Return [x, y] of the center of cell containing provided text 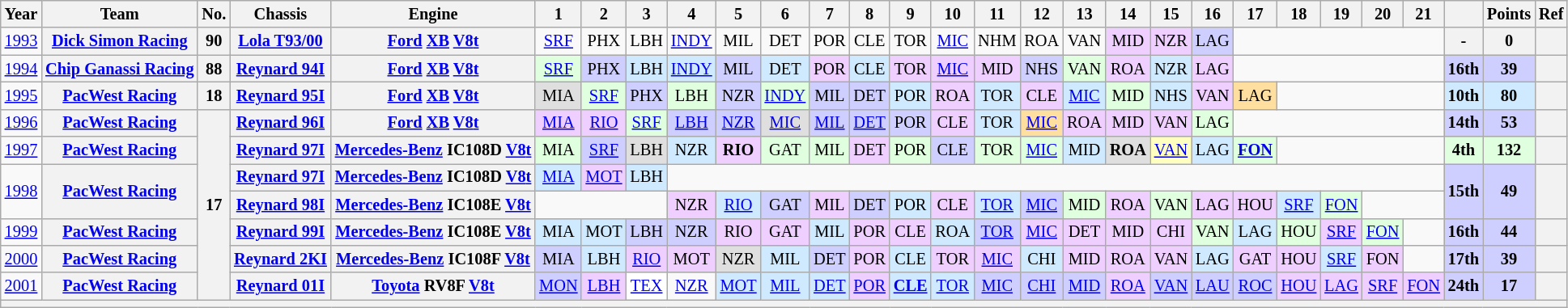
Mercedes-Benz IC108F V8t [433, 259]
2001 [21, 286]
Reynard 99I [280, 232]
8 [869, 14]
3 [646, 14]
LAU [1213, 286]
No. [214, 14]
88 [214, 69]
13 [1085, 14]
Reynard 01I [280, 286]
0 [1509, 41]
Reynard 94I [280, 69]
15 [1171, 14]
Points [1509, 14]
49 [1509, 191]
10th [1464, 95]
Reynard 2KI [280, 259]
Reynard 98I [280, 205]
132 [1509, 150]
Reynard 96I [280, 123]
15th [1464, 191]
Dick Simon Racing [120, 41]
9 [911, 14]
7 [829, 14]
11 [997, 14]
14th [1464, 123]
53 [1509, 123]
Reynard 95I [280, 95]
10 [952, 14]
1999 [21, 232]
TEX [646, 286]
2 [604, 14]
1995 [21, 95]
19 [1341, 14]
24th [1464, 286]
80 [1509, 95]
1997 [21, 150]
Engine [433, 14]
Toyota RV8F V8t [433, 286]
6 [785, 14]
ROC [1256, 286]
Chassis [280, 14]
21 [1423, 14]
1996 [21, 123]
90 [214, 41]
2000 [21, 259]
12 [1041, 14]
MON [559, 286]
1994 [21, 69]
Ref [1551, 14]
44 [1509, 232]
Lola T93/00 [280, 41]
4 [691, 14]
1998 [21, 191]
17th [1464, 259]
20 [1383, 14]
- [1464, 41]
4th [1464, 150]
16 [1213, 14]
5 [738, 14]
Team [120, 14]
Year [21, 14]
14 [1128, 14]
1 [559, 14]
Chip Ganassi Racing [120, 69]
1993 [21, 41]
NHM [997, 41]
